Return (X, Y) of the center of cell containing provided text 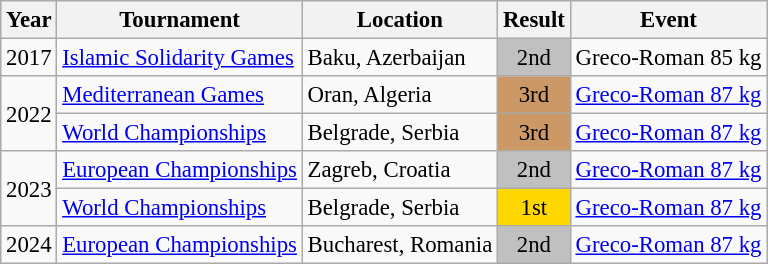
Event (668, 20)
2024 (29, 245)
2017 (29, 58)
Oran, Algeria (400, 95)
Result (534, 20)
Year (29, 20)
Bucharest, Romania (400, 245)
Baku, Azerbaijan (400, 58)
Islamic Solidarity Games (180, 58)
Zagreb, Croatia (400, 170)
Location (400, 20)
Greco-Roman 85 kg (668, 58)
2022 (29, 114)
Tournament (180, 20)
Mediterranean Games (180, 95)
2023 (29, 188)
1st (534, 208)
